Search for the cell housing the specified text and yield its (x, y) center coordinate. 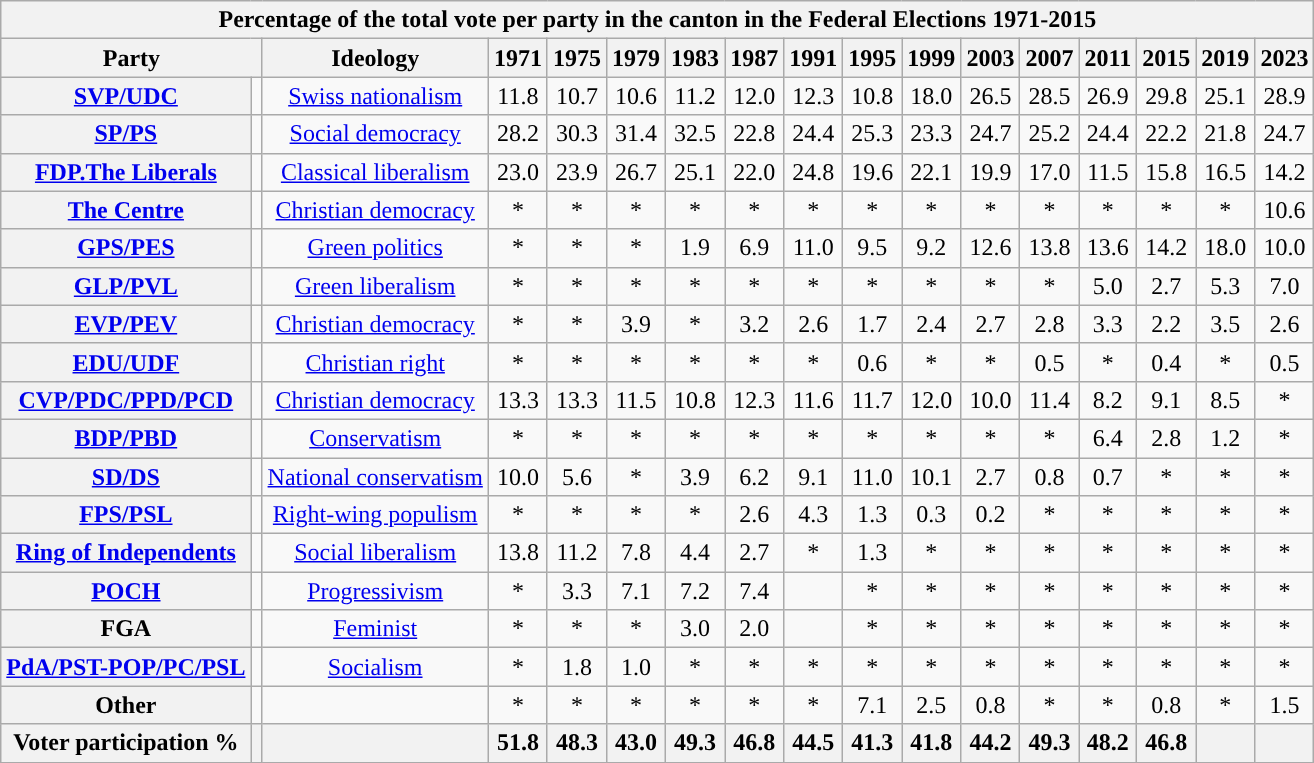
1.9 (696, 248)
PdA/PST-POP/PC/PSL (126, 667)
4.3 (814, 515)
11.4 (1050, 400)
7.2 (696, 591)
22.8 (754, 134)
48.3 (576, 743)
FPS/PSL (126, 515)
FGA (126, 629)
15.8 (1166, 172)
5.0 (1108, 286)
1.8 (576, 667)
26.7 (636, 172)
2003 (990, 58)
GLP/PVL (126, 286)
21.8 (1226, 134)
30.3 (576, 134)
2011 (1108, 58)
Progressivism (375, 591)
12.6 (990, 248)
25.2 (1050, 134)
2.4 (932, 324)
31.4 (636, 134)
1.0 (636, 667)
2019 (1226, 58)
9.2 (932, 248)
1971 (518, 58)
POCH (126, 591)
1979 (636, 58)
1983 (696, 58)
0.7 (1108, 477)
19.9 (990, 172)
48.2 (1108, 743)
23.9 (576, 172)
5.6 (576, 477)
0.3 (932, 515)
2.5 (932, 705)
1.5 (1284, 705)
29.8 (1166, 96)
Conservatism (375, 438)
Green liberalism (375, 286)
5.3 (1226, 286)
1.7 (872, 324)
2.2 (1166, 324)
National conservatism (375, 477)
The Centre (126, 210)
SVP/UDC (126, 96)
2015 (1166, 58)
1995 (872, 58)
19.6 (872, 172)
Swiss nationalism (375, 96)
44.5 (814, 743)
1999 (932, 58)
EVP/PEV (126, 324)
0.6 (872, 362)
43.0 (636, 743)
10.1 (932, 477)
7.4 (754, 591)
11.7 (872, 400)
22.0 (754, 172)
1.2 (1226, 438)
SD/DS (126, 477)
11.6 (814, 400)
22.2 (1166, 134)
Social democracy (375, 134)
22.1 (932, 172)
8.5 (1226, 400)
Ideology (375, 58)
3.5 (1226, 324)
2007 (1050, 58)
Percentage of the total vote per party in the canton in the Federal Elections 1971-2015 (658, 20)
Voter participation % (126, 743)
0.2 (990, 515)
23.0 (518, 172)
26.9 (1108, 96)
SP/PS (126, 134)
7.8 (636, 553)
9.5 (872, 248)
16.5 (1226, 172)
17.0 (1050, 172)
Ring of Independents (126, 553)
4.4 (696, 553)
Other (126, 705)
1991 (814, 58)
GPS/PES (126, 248)
2.0 (754, 629)
1975 (576, 58)
28.2 (518, 134)
6.9 (754, 248)
6.2 (754, 477)
13.6 (1108, 248)
Socialism (375, 667)
24.8 (814, 172)
Green politics (375, 248)
2023 (1284, 58)
6.4 (1108, 438)
41.8 (932, 743)
28.5 (1050, 96)
26.5 (990, 96)
25.3 (872, 134)
Social liberalism (375, 553)
32.5 (696, 134)
10.7 (576, 96)
3.2 (754, 324)
1987 (754, 58)
Right-wing populism (375, 515)
8.2 (1108, 400)
CVP/PDC/PPD/PCD (126, 400)
Feminist (375, 629)
Christian right (375, 362)
44.2 (990, 743)
23.3 (932, 134)
EDU/UDF (126, 362)
7.0 (1284, 286)
0.4 (1166, 362)
3.0 (696, 629)
28.9 (1284, 96)
Classical liberalism (375, 172)
11.8 (518, 96)
41.3 (872, 743)
51.8 (518, 743)
BDP/PBD (126, 438)
FDP.The Liberals (126, 172)
Party (132, 58)
